Locate the cell with the specified text and output its [X, Y] center coordinate. 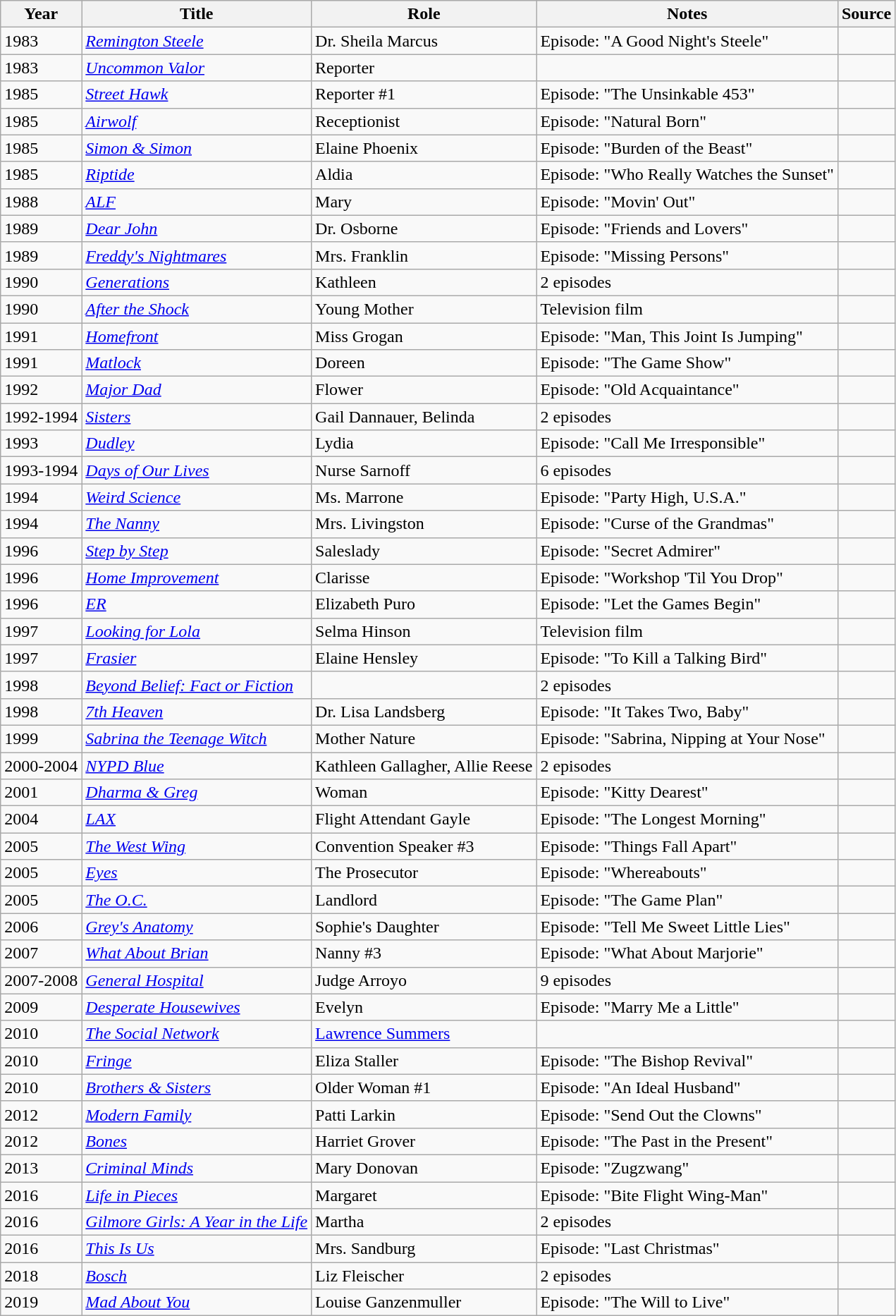
Episode: "Whereabouts" [687, 873]
Matlock [197, 363]
Reporter [424, 68]
Elaine Phoenix [424, 148]
2013 [41, 1168]
Judge Arroyo [424, 980]
Elaine Hensley [424, 658]
Lydia [424, 444]
Dear John [197, 229]
1993-1994 [41, 470]
After the Shock [197, 309]
Episode: "Movin' Out" [687, 202]
Miss Grogan [424, 336]
2001 [41, 793]
Episode: "Bite Flight Wing-Man" [687, 1195]
Episode: "Party High, U.S.A." [687, 497]
Liz Fleischer [424, 1276]
Desperate Housewives [197, 1007]
Mother Nature [424, 738]
Episode: "Last Christmas" [687, 1249]
This Is Us [197, 1249]
Dr. Lisa Landsberg [424, 712]
Beyond Belief: Fact or Fiction [197, 685]
Receptionist [424, 121]
Episode: "Curse of the Grandmas" [687, 524]
2019 [41, 1303]
Episode: "Man, This Joint Is Jumping" [687, 336]
The Social Network [197, 1034]
Uncommon Valor [197, 68]
Days of Our Lives [197, 470]
Episode: "Things Fall Apart" [687, 846]
Episode: "Burden of the Beast" [687, 148]
Episode: "Tell Me Sweet Little Lies" [687, 927]
Mrs. Livingston [424, 524]
Episode: "Marry Me a Little" [687, 1007]
Episode: "Natural Born" [687, 121]
Gilmore Girls: A Year in the Life [197, 1222]
Clarisse [424, 578]
7th Heaven [197, 712]
Episode: "To Kill a Talking Bird" [687, 658]
Aldia [424, 175]
1999 [41, 738]
Landlord [424, 900]
The Prosecutor [424, 873]
Home Improvement [197, 578]
Episode: "Secret Admirer" [687, 551]
Lawrence Summers [424, 1034]
2009 [41, 1007]
Flower [424, 390]
Episode: "Missing Persons" [687, 255]
Role [424, 14]
The O.C. [197, 900]
1992-1994 [41, 417]
General Hospital [197, 980]
Notes [687, 14]
Street Hawk [197, 95]
1992 [41, 390]
Kathleen [424, 282]
Episode: "Send Out the Clowns" [687, 1114]
Step by Step [197, 551]
Bosch [197, 1276]
Episode: "Call Me Irresponsible" [687, 444]
Episode: "It Takes Two, Baby" [687, 712]
Flight Attendant Gayle [424, 820]
Gail Dannauer, Belinda [424, 417]
Reporter #1 [424, 95]
Episode: "Workshop 'Til You Drop" [687, 578]
Bones [197, 1141]
What About Brian [197, 954]
Simon & Simon [197, 148]
2018 [41, 1276]
The West Wing [197, 846]
Episode: "The Past in the Present" [687, 1141]
Episode: "Sabrina, Nipping at Your Nose" [687, 738]
Source [866, 14]
Looking for Lola [197, 631]
Doreen [424, 363]
Brothers & Sisters [197, 1087]
Dudley [197, 444]
Selma Hinson [424, 631]
Mary Donovan [424, 1168]
ALF [197, 202]
Generations [197, 282]
Mary [424, 202]
Major Dad [197, 390]
Patti Larkin [424, 1114]
Year [41, 14]
Mad About You [197, 1303]
Frasier [197, 658]
Sophie's Daughter [424, 927]
Life in Pieces [197, 1195]
Freddy's Nightmares [197, 255]
Nanny #3 [424, 954]
Airwolf [197, 121]
Elizabeth Puro [424, 604]
2006 [41, 927]
Episode: "The Bishop Revival" [687, 1061]
Episode: "The Will to Live" [687, 1303]
Ms. Marrone [424, 497]
Eliza Staller [424, 1061]
2007 [41, 954]
Episode: "Kitty Dearest" [687, 793]
Mrs. Sandburg [424, 1249]
1993 [41, 444]
2004 [41, 820]
2007-2008 [41, 980]
Episode: "The Game Show" [687, 363]
Dr. Osborne [424, 229]
Kathleen Gallagher, Allie Reese [424, 765]
Episode: "Who Really Watches the Sunset" [687, 175]
Episode: "A Good Night's Steele" [687, 41]
Evelyn [424, 1007]
Sabrina the Teenage Witch [197, 738]
Nurse Sarnoff [424, 470]
2000-2004 [41, 765]
Weird Science [197, 497]
Episode: "The Game Plan" [687, 900]
Modern Family [197, 1114]
NYPD Blue [197, 765]
6 episodes [687, 470]
Episode: "Friends and Lovers" [687, 229]
Grey's Anatomy [197, 927]
Sisters [197, 417]
Woman [424, 793]
Young Mother [424, 309]
LAX [197, 820]
Dharma & Greg [197, 793]
Dr. Sheila Marcus [424, 41]
Margaret [424, 1195]
Eyes [197, 873]
Episode: "The Unsinkable 453" [687, 95]
Episode: "What About Marjorie" [687, 954]
Remington Steele [197, 41]
Title [197, 14]
Martha [424, 1222]
Episode: "Zugzwang" [687, 1168]
Convention Speaker #3 [424, 846]
Episode: "The Longest Morning" [687, 820]
ER [197, 604]
Older Woman #1 [424, 1087]
Episode: "Old Acquaintance" [687, 390]
Criminal Minds [197, 1168]
Episode: "Let the Games Begin" [687, 604]
Episode: "An Ideal Husband" [687, 1087]
Riptide [197, 175]
Saleslady [424, 551]
Mrs. Franklin [424, 255]
Harriet Grover [424, 1141]
Louise Ganzenmuller [424, 1303]
Fringe [197, 1061]
The Nanny [197, 524]
1988 [41, 202]
Homefront [197, 336]
9 episodes [687, 980]
